Pinpoint the cell where the given text exists, returning its (X, Y) midpoint coordinate. 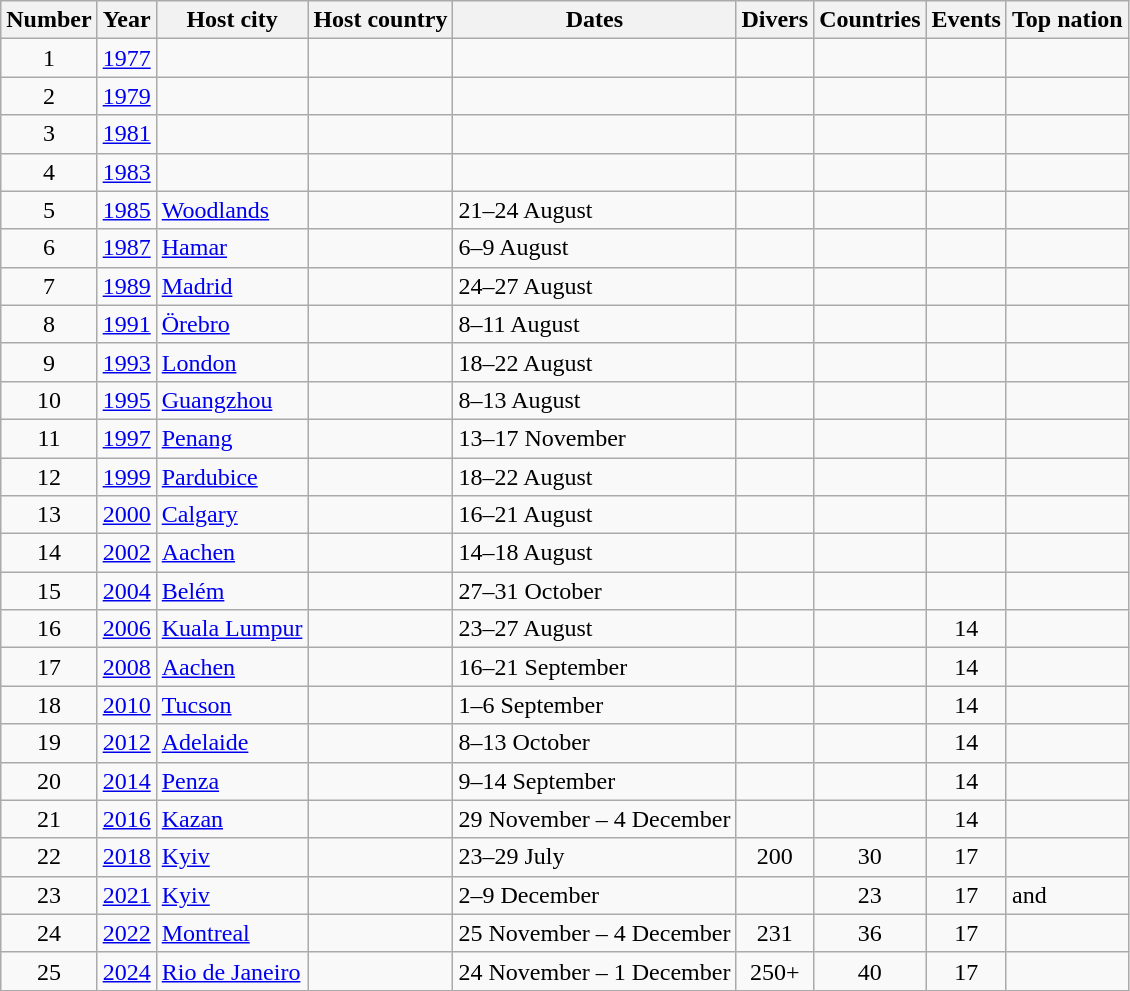
Host city (232, 20)
1989 (126, 286)
13–17 November (594, 438)
and (1067, 895)
2010 (126, 705)
Countries (870, 20)
16 (49, 629)
40 (870, 971)
2008 (126, 667)
Tucson (232, 705)
8–13 October (594, 743)
2000 (126, 515)
Rio de Janeiro (232, 971)
1993 (126, 362)
16–21 August (594, 515)
10 (49, 400)
16–21 September (594, 667)
9–14 September (594, 781)
14–18 August (594, 553)
21–24 August (594, 210)
Events (966, 20)
30 (870, 857)
1999 (126, 477)
2006 (126, 629)
Kuala Lumpur (232, 629)
2002 (126, 553)
2022 (126, 933)
2 (49, 96)
Penza (232, 781)
Pardubice (232, 477)
Kazan (232, 819)
1977 (126, 58)
4 (49, 172)
Hamar (232, 248)
22 (49, 857)
1991 (126, 324)
9 (49, 362)
2024 (126, 971)
6 (49, 248)
3 (49, 134)
12 (49, 477)
1997 (126, 438)
1985 (126, 210)
6–9 August (594, 248)
Madrid (232, 286)
250+ (775, 971)
Divers (775, 20)
21 (49, 819)
24–27 August (594, 286)
24 November – 1 December (594, 971)
1 (49, 58)
200 (775, 857)
2012 (126, 743)
2018 (126, 857)
1981 (126, 134)
231 (775, 933)
2021 (126, 895)
8 (49, 324)
Calgary (232, 515)
2016 (126, 819)
8–13 August (594, 400)
25 November – 4 December (594, 933)
15 (49, 591)
Dates (594, 20)
8–11 August (594, 324)
Top nation (1067, 20)
Number (49, 20)
1983 (126, 172)
Belém (232, 591)
36 (870, 933)
13 (49, 515)
11 (49, 438)
Adelaide (232, 743)
London (232, 362)
2004 (126, 591)
Host country (380, 20)
1979 (126, 96)
2–9 December (594, 895)
25 (49, 971)
24 (49, 933)
Örebro (232, 324)
18 (49, 705)
19 (49, 743)
27–31 October (594, 591)
Woodlands (232, 210)
Penang (232, 438)
2014 (126, 781)
1987 (126, 248)
Year (126, 20)
23–29 July (594, 857)
1995 (126, 400)
20 (49, 781)
23–27 August (594, 629)
1–6 September (594, 705)
Guangzhou (232, 400)
7 (49, 286)
29 November – 4 December (594, 819)
5 (49, 210)
Montreal (232, 933)
